Return the [X, Y] coordinate for the center point of the cell that contains the specified text.  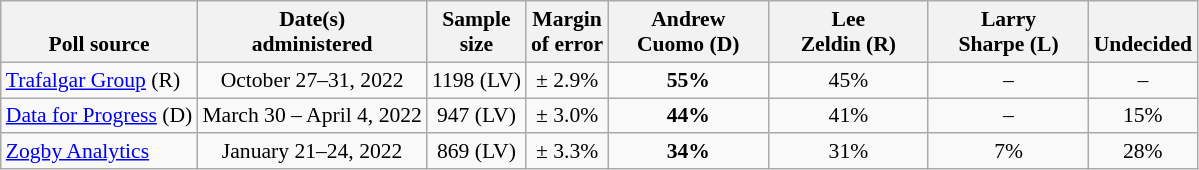
March 30 – April 4, 2022 [312, 116]
Poll source [100, 32]
7% [1008, 152]
41% [848, 116]
55% [688, 80]
15% [1143, 116]
Samplesize [476, 32]
Zogby Analytics [100, 152]
LeeZeldin (R) [848, 32]
± 2.9% [567, 80]
45% [848, 80]
34% [688, 152]
1198 (LV) [476, 80]
Marginof error [567, 32]
44% [688, 116]
28% [1143, 152]
31% [848, 152]
± 3.3% [567, 152]
January 21–24, 2022 [312, 152]
Undecided [1143, 32]
± 3.0% [567, 116]
947 (LV) [476, 116]
Data for Progress (D) [100, 116]
October 27–31, 2022 [312, 80]
LarrySharpe (L) [1008, 32]
869 (LV) [476, 152]
AndrewCuomo (D) [688, 32]
Trafalgar Group (R) [100, 80]
Date(s)administered [312, 32]
